Return [X, Y] of the center of cell containing provided text 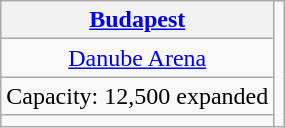
Danube Arena [138, 58]
Budapest [138, 20]
Capacity: 12,500 expanded [138, 96]
